Detect which cell encompasses the target text, then output its [X, Y] center coordinate. 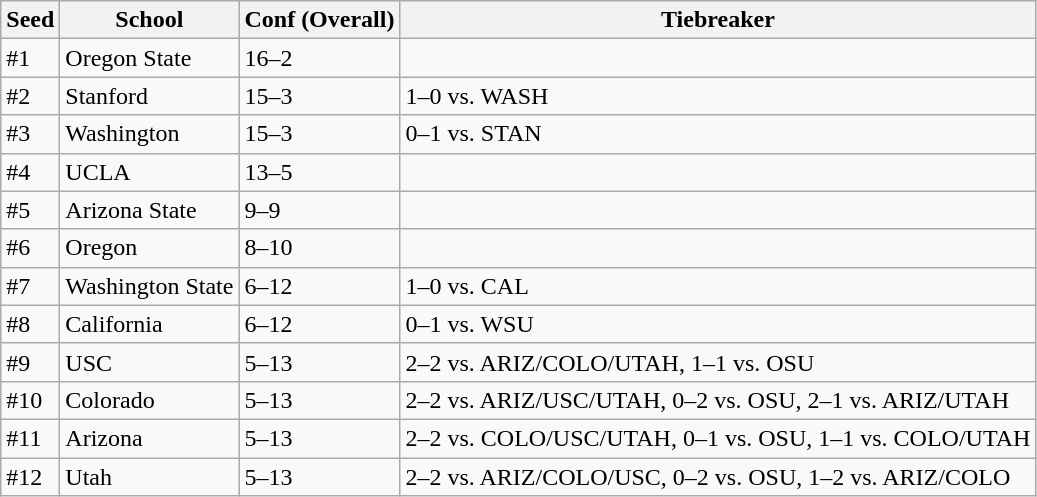
UCLA [150, 172]
0–1 vs. WSU [718, 324]
Conf (Overall) [320, 20]
Arizona [150, 438]
#6 [30, 248]
#8 [30, 324]
Utah [150, 477]
#2 [30, 96]
#1 [30, 58]
School [150, 20]
#10 [30, 400]
#5 [30, 210]
9–9 [320, 210]
2–2 vs. ARIZ/COLO/UTAH, 1–1 vs. OSU [718, 362]
#9 [30, 362]
Tiebreaker [718, 20]
2–2 vs. COLO/USC/UTAH, 0–1 vs. OSU, 1–1 vs. COLO/UTAH [718, 438]
#4 [30, 172]
Arizona State [150, 210]
1–0 vs. WASH [718, 96]
Stanford [150, 96]
#12 [30, 477]
1–0 vs. CAL [718, 286]
0–1 vs. STAN [718, 134]
8–10 [320, 248]
Washington State [150, 286]
Oregon State [150, 58]
13–5 [320, 172]
#3 [30, 134]
2–2 vs. ARIZ/USC/UTAH, 0–2 vs. OSU, 2–1 vs. ARIZ/UTAH [718, 400]
#11 [30, 438]
Washington [150, 134]
16–2 [320, 58]
USC [150, 362]
2–2 vs. ARIZ/COLO/USC, 0–2 vs. OSU, 1–2 vs. ARIZ/COLO [718, 477]
Oregon [150, 248]
California [150, 324]
Colorado [150, 400]
Seed [30, 20]
#7 [30, 286]
